Return the [X, Y] coordinate for the center point of the cell that contains the specified text.  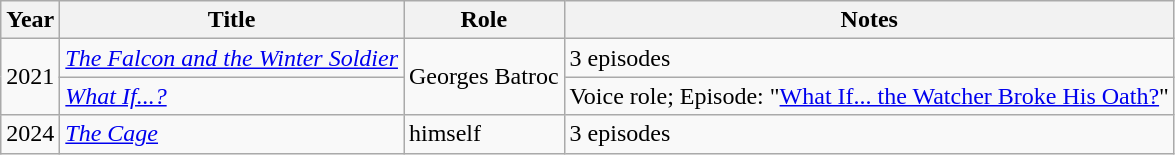
What If...? [232, 96]
The Falcon and the Winter Soldier [232, 58]
Role [484, 20]
Georges Batroc [484, 77]
Year [30, 20]
Title [232, 20]
Voice role; Episode: "What If... the Watcher Broke His Oath?" [869, 96]
2021 [30, 77]
The Cage [232, 134]
Notes [869, 20]
himself [484, 134]
2024 [30, 134]
